Capture the cell that displays the provided text and extract its [X, Y] central coordinate. 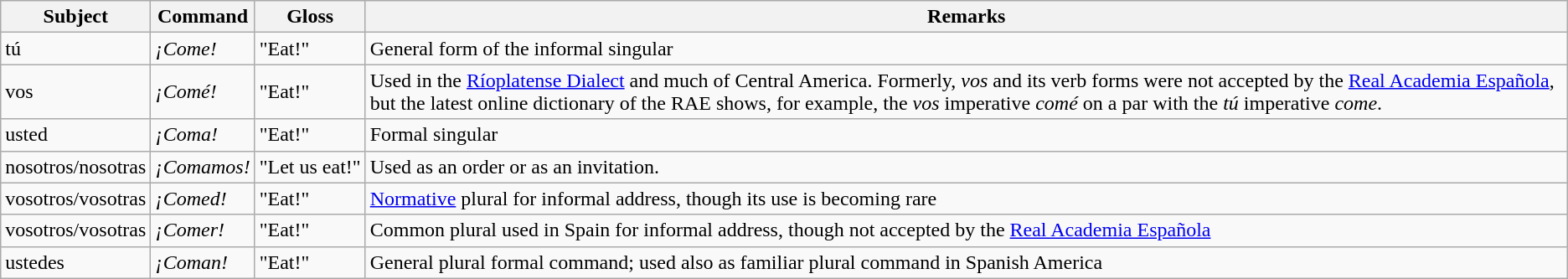
vos [75, 92]
Formal singular [967, 135]
Normative plural for informal address, though its use is becoming rare [967, 199]
General plural formal command; used also as familiar plural command in Spanish America [967, 262]
¡Coman! [203, 262]
nosotros/nosotras [75, 167]
¡Coma! [203, 135]
Subject [75, 17]
Used as an order or as an invitation. [967, 167]
General form of the informal singular [967, 49]
Common plural used in Spain for informal address, though not accepted by the Real Academia Española [967, 230]
Command [203, 17]
¡Comer! [203, 230]
¡Comed! [203, 199]
ustedes [75, 262]
Gloss [310, 17]
¡Comé! [203, 92]
¡Come! [203, 49]
Remarks [967, 17]
tú [75, 49]
¡Comamos! [203, 167]
usted [75, 135]
"Let us eat!" [310, 167]
